Identify which cell holds the provided text, then report its (X, Y) central coordinate. 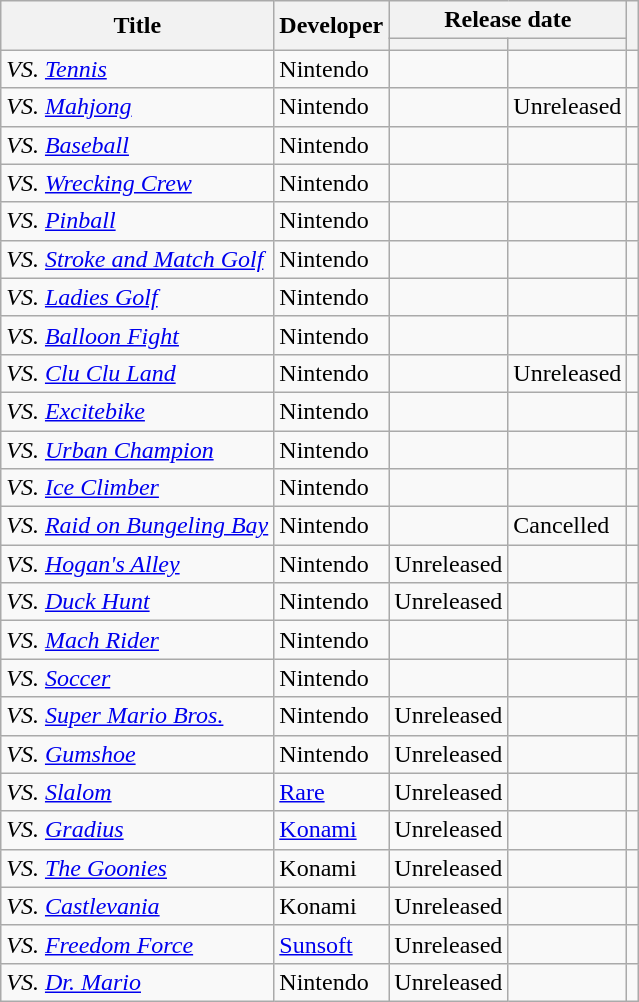
VS. Super Mario Bros. (138, 716)
VS. Tennis (138, 69)
VS. Soccer (138, 678)
VS. Wrecking Crew (138, 183)
VS. Pinball (138, 221)
VS. Slalom (138, 792)
VS. The Goonies (138, 868)
Rare (332, 792)
VS. Urban Champion (138, 449)
VS. Hogan's Alley (138, 564)
VS. Freedom Force (138, 944)
VS. Castlevania (138, 906)
VS. Mach Rider (138, 640)
Release date (508, 20)
Sunsoft (332, 944)
VS. Clu Clu Land (138, 373)
VS. Duck Hunt (138, 602)
VS. Dr. Mario (138, 982)
VS. Ladies Golf (138, 297)
VS. Stroke and Match Golf (138, 259)
VS. Gumshoe (138, 754)
VS. Raid on Bungeling Bay (138, 526)
VS. Balloon Fight (138, 335)
VS. Mahjong (138, 107)
VS. Gradius (138, 830)
Title (138, 26)
VS. Ice Climber (138, 488)
Developer (332, 26)
VS. Excitebike (138, 411)
VS. Baseball (138, 145)
Cancelled (568, 526)
